Scan for the cell matching the given text and deliver its (x, y) coordinate at center. 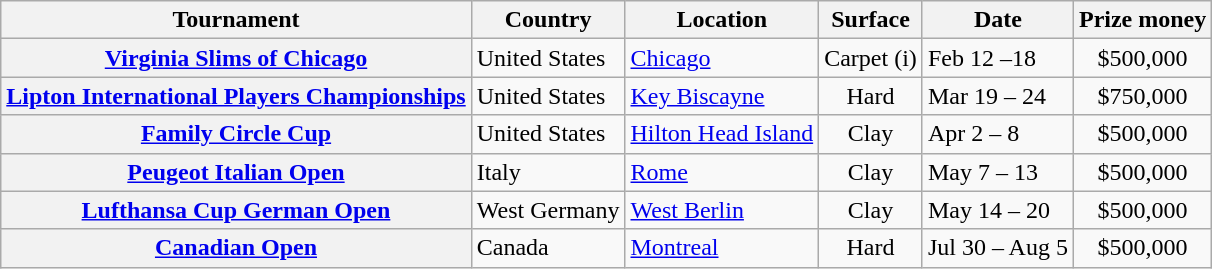
West Berlin (722, 210)
Date (998, 20)
Surface (871, 20)
Canadian Open (236, 248)
Apr 2 – 8 (998, 134)
$750,000 (1142, 96)
Peugeot Italian Open (236, 172)
Mar 19 – 24 (998, 96)
Prize money (1142, 20)
Chicago (722, 58)
Family Circle Cup (236, 134)
Italy (548, 172)
West Germany (548, 210)
Lufthansa Cup German Open (236, 210)
Lipton International Players Championships (236, 96)
Tournament (236, 20)
May 14 – 20 (998, 210)
Rome (722, 172)
Carpet (i) (871, 58)
Feb 12 –18 (998, 58)
Hilton Head Island (722, 134)
May 7 – 13 (998, 172)
Canada (548, 248)
Jul 30 – Aug 5 (998, 248)
Key Biscayne (722, 96)
Country (548, 20)
Montreal (722, 248)
Virginia Slims of Chicago (236, 58)
Location (722, 20)
